Detect which cell encompasses the target text, then output its [X, Y] center coordinate. 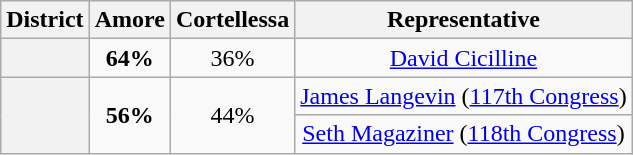
56% [130, 115]
36% [232, 58]
Cortellessa [232, 20]
Seth Magaziner (118th Congress) [464, 134]
David Cicilline [464, 58]
District [45, 20]
64% [130, 58]
44% [232, 115]
Amore [130, 20]
Representative [464, 20]
James Langevin (117th Congress) [464, 96]
